Capture the cell that displays the provided text and extract its (X, Y) central coordinate. 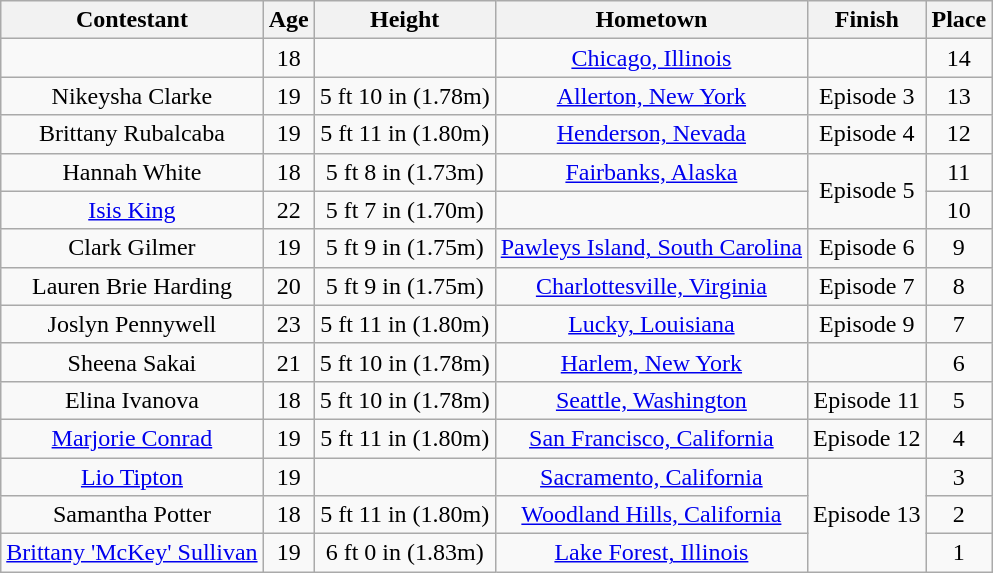
Pawleys Island, South Carolina (651, 248)
9 (959, 248)
6 ft 0 in (1.83m) (404, 553)
10 (959, 210)
Episode 3 (867, 96)
4 (959, 438)
5 (959, 400)
Brittany Rubalcaba (132, 134)
Episode 5 (867, 191)
Finish (867, 20)
Sheena Sakai (132, 362)
Hannah White (132, 172)
Fairbanks, Alaska (651, 172)
Seattle, Washington (651, 400)
Place (959, 20)
Episode 12 (867, 438)
Height (404, 20)
Lucky, Louisiana (651, 324)
Elina Ivanova (132, 400)
Clark Gilmer (132, 248)
Woodland Hills, California (651, 515)
Joslyn Pennywell (132, 324)
13 (959, 96)
14 (959, 58)
Lake Forest, Illinois (651, 553)
Age (288, 20)
Isis King (132, 210)
Nikeysha Clarke (132, 96)
Lio Tipton (132, 477)
Harlem, New York (651, 362)
Episode 9 (867, 324)
Lauren Brie Harding (132, 286)
Allerton, New York (651, 96)
Hometown (651, 20)
Episode 6 (867, 248)
6 (959, 362)
Marjorie Conrad (132, 438)
5 ft 8 in (1.73m) (404, 172)
Chicago, Illinois (651, 58)
Brittany 'McKey' Sullivan (132, 553)
Charlottesville, Virginia (651, 286)
2 (959, 515)
San Francisco, California (651, 438)
22 (288, 210)
5 ft 7 in (1.70m) (404, 210)
Sacramento, California (651, 477)
21 (288, 362)
12 (959, 134)
Samantha Potter (132, 515)
8 (959, 286)
Henderson, Nevada (651, 134)
1 (959, 553)
20 (288, 286)
11 (959, 172)
Episode 4 (867, 134)
23 (288, 324)
7 (959, 324)
3 (959, 477)
Contestant (132, 20)
Episode 7 (867, 286)
Episode 13 (867, 515)
Episode 11 (867, 400)
